For the text-containing cell, return its midpoint in (X, Y) coordinate format. 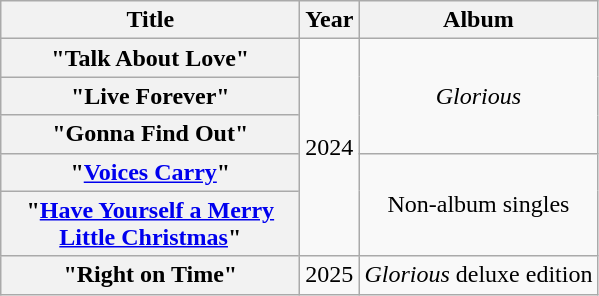
"Live Forever" (150, 96)
Year (330, 20)
"Have Yourself a Merry Little Christmas" (150, 224)
"Right on Time" (150, 275)
Glorious deluxe edition (478, 275)
2025 (330, 275)
2024 (330, 148)
Non-album singles (478, 204)
"Talk About Love" (150, 58)
Glorious (478, 96)
Album (478, 20)
"Gonna Find Out" (150, 134)
"Voices Carry" (150, 172)
Title (150, 20)
